Detect which cell encompasses the target text, then output its [X, Y] center coordinate. 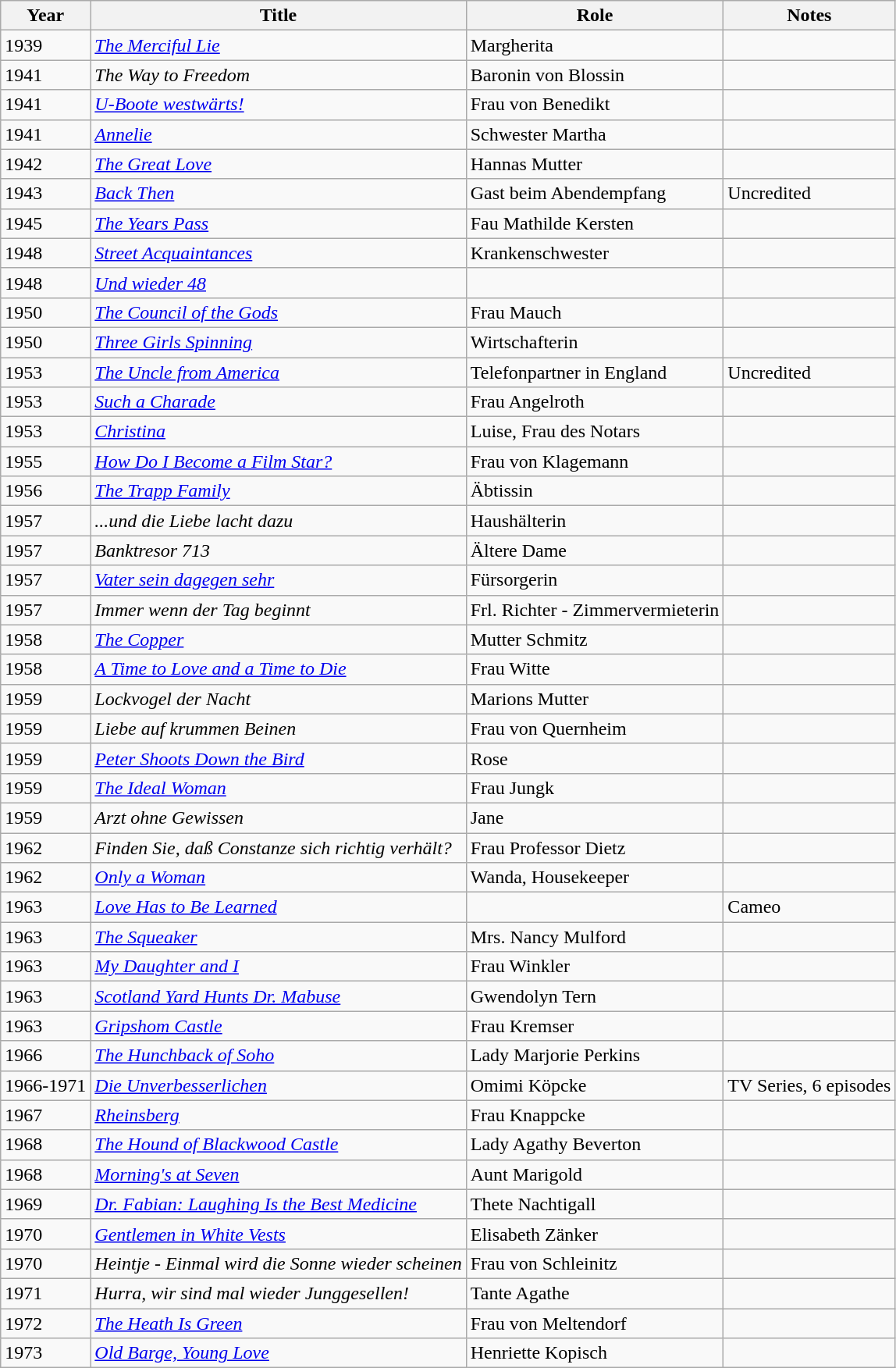
The Uncle from America [278, 372]
Wanda, Housekeeper [595, 878]
How Do I Become a Film Star? [278, 461]
Scotland Yard Hunts Dr. Mabuse [278, 996]
The Ideal Woman [278, 788]
1973 [45, 1353]
Liebe auf krummen Beinen [278, 729]
Fürsorgerin [595, 580]
Frau Jungk [595, 788]
Rose [595, 758]
Year [45, 16]
Und wieder 48 [278, 283]
Title [278, 16]
The Heath Is Green [278, 1323]
Gwendolyn Tern [595, 996]
Christina [278, 432]
Schwester Martha [595, 134]
Frau Winkler [595, 967]
1966 [45, 1056]
Die Unverbesserlichen [278, 1085]
Frau Angelroth [595, 402]
The Hound of Blackwood Castle [278, 1145]
The Great Love [278, 164]
The Copper [278, 639]
Margherita [595, 45]
Äbtissin [595, 491]
Omimi Köpcke [595, 1085]
1956 [45, 491]
The Way to Freedom [278, 75]
Heintje - Einmal wird die Sonne wieder scheinen [278, 1263]
Jane [595, 818]
The Council of the Gods [278, 312]
Baronin von Blossin [595, 75]
1945 [45, 223]
1972 [45, 1323]
Frl. Richter - Zimmervermieterin [595, 610]
TV Series, 6 episodes [809, 1085]
Such a Charade [278, 402]
Telefonpartner in England [595, 372]
Gast beim Abendempfang [595, 194]
1943 [45, 194]
Henriette Kopisch [595, 1353]
Dr. Fabian: Laughing Is the Best Medicine [278, 1204]
Wirtschafterin [595, 342]
Tante Agathe [595, 1293]
The Trapp Family [278, 491]
Frau von Quernheim [595, 729]
Street Acquaintances [278, 253]
The Hunchback of Soho [278, 1056]
A Time to Love and a Time to Die [278, 669]
Only a Woman [278, 878]
Luise, Frau des Notars [595, 432]
Lockvogel der Nacht [278, 699]
The Merciful Lie [278, 45]
The Years Pass [278, 223]
Frau von Benedikt [595, 105]
Frau Kremser [595, 1026]
Morning's at Seven [278, 1174]
Notes [809, 16]
Frau von Meltendorf [595, 1323]
1967 [45, 1115]
Hurra, wir sind mal wieder Junggesellen! [278, 1293]
Cameo [809, 907]
1955 [45, 461]
Haushälterin [595, 521]
...und die Liebe lacht dazu [278, 521]
Love Has to Be Learned [278, 907]
Banktresor 713 [278, 550]
Marions Mutter [595, 699]
Krankenschwester [595, 253]
Elisabeth Zänker [595, 1234]
Finden Sie, daß Constanze sich richtig verhält? [278, 847]
Three Girls Spinning [278, 342]
Thete Nachtigall [595, 1204]
Aunt Marigold [595, 1174]
Frau von Schleinitz [595, 1263]
Vater sein dagegen sehr [278, 580]
Rheinsberg [278, 1115]
Gentlemen in White Vests [278, 1234]
Lady Marjorie Perkins [595, 1056]
Frau Witte [595, 669]
Frau von Klagemann [595, 461]
1939 [45, 45]
Frau Professor Dietz [595, 847]
Mrs. Nancy Mulford [595, 937]
Ältere Dame [595, 550]
Hannas Mutter [595, 164]
Gripshom Castle [278, 1026]
1942 [45, 164]
Fau Mathilde Kersten [595, 223]
1971 [45, 1293]
Mutter Schmitz [595, 639]
Immer wenn der Tag beginnt [278, 610]
My Daughter and I [278, 967]
Lady Agathy Beverton [595, 1145]
Peter Shoots Down the Bird [278, 758]
Frau Knappcke [595, 1115]
Frau Mauch [595, 312]
Role [595, 16]
Old Barge, Young Love [278, 1353]
U-Boote westwärts! [278, 105]
Annelie [278, 134]
1969 [45, 1204]
1966-1971 [45, 1085]
Arzt ohne Gewissen [278, 818]
The Squeaker [278, 937]
Back Then [278, 194]
